Identify which cell holds the provided text, then report its [X, Y] central coordinate. 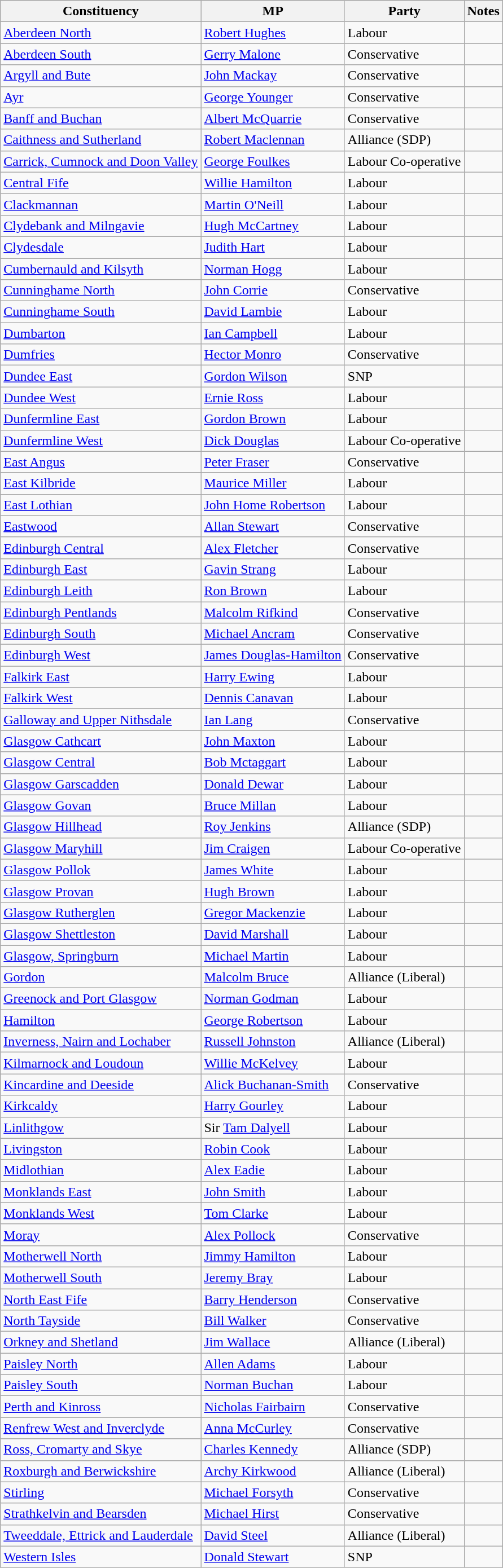
Bruce Millan [273, 805]
Livingston [100, 1149]
Jeremy Bray [273, 1278]
Hector Monro [273, 355]
Carrick, Cumnock and Doon Valley [100, 161]
Notes [483, 11]
Motherwell South [100, 1278]
Aberdeen North [100, 33]
Monklands East [100, 1192]
Barry Henderson [273, 1299]
East Angus [100, 462]
Falkirk East [100, 677]
Paisley North [100, 1364]
Michael Forsyth [273, 1492]
Jim Craigen [273, 848]
George Younger [273, 97]
Strathkelvin and Bearsden [100, 1514]
Glasgow Rutherglen [100, 913]
Nicholas Fairbairn [273, 1407]
Cunninghame North [100, 290]
Sir Tam Dalyell [273, 1127]
Malcolm Rifkind [273, 612]
Constituency [100, 11]
James White [273, 870]
MP [273, 11]
Willie McKelvey [273, 1063]
Glasgow Pollok [100, 870]
Edinburgh Pentlands [100, 612]
North Tayside [100, 1321]
Clydesdale [100, 247]
Inverness, Nairn and Lochaber [100, 1042]
Allen Adams [273, 1364]
Glasgow Cathcart [100, 741]
Edinburgh East [100, 569]
Dumbarton [100, 333]
Robin Cook [273, 1149]
Gregor Mackenzie [273, 913]
Alick Buchanan-Smith [273, 1085]
Perth and Kinross [100, 1407]
Donald Stewart [273, 1557]
Edinburgh West [100, 655]
Edinburgh Leith [100, 591]
Charles Kennedy [273, 1450]
Glasgow Hillhead [100, 827]
Archy Kirkwood [273, 1471]
Martin O'Neill [273, 204]
Tweeddale, Ettrick and Lauderdale [100, 1535]
Tom Clarke [273, 1213]
Russell Johnston [273, 1042]
Roxburgh and Berwickshire [100, 1471]
Cumbernauld and Kilsyth [100, 269]
Monklands West [100, 1213]
James Douglas-Hamilton [273, 655]
George Foulkes [273, 161]
Glasgow, Springburn [100, 956]
Dick Douglas [273, 441]
John Home Robertson [273, 505]
Edinburgh Central [100, 548]
Renfrew West and Inverclyde [100, 1428]
George Robertson [273, 1020]
Maurice Miller [273, 483]
Michael Hirst [273, 1514]
Hugh Brown [273, 891]
Clackmannan [100, 204]
Argyll and Bute [100, 76]
Albert McQuarrie [273, 118]
Party [404, 11]
Stirling [100, 1492]
Paisley South [100, 1385]
Alex Fletcher [273, 548]
Dundee West [100, 398]
Anna McCurley [273, 1428]
Kincardine and Deeside [100, 1085]
Linlithgow [100, 1127]
Allan Stewart [273, 526]
Midlothian [100, 1170]
Edinburgh South [100, 634]
Cunninghame South [100, 312]
Bob Mctaggart [273, 763]
Glasgow Govan [100, 805]
Jimmy Hamilton [273, 1256]
Robert Hughes [273, 33]
Ian Campbell [273, 333]
Gavin Strang [273, 569]
Ayr [100, 97]
Alex Pollock [273, 1235]
Central Fife [100, 183]
Dunfermline West [100, 441]
East Kilbride [100, 483]
Galloway and Upper Nithsdale [100, 720]
Ross, Cromarty and Skye [100, 1450]
Gerry Malone [273, 54]
Gordon Brown [273, 419]
Caithness and Sutherland [100, 140]
Glasgow Garscadden [100, 784]
John Mackay [273, 76]
Harry Gourley [273, 1106]
Clydebank and Milngavie [100, 226]
Kilmarnock and Loudoun [100, 1063]
Harry Ewing [273, 677]
Ian Lang [273, 720]
Robert Maclennan [273, 140]
Hugh McCartney [273, 226]
Moray [100, 1235]
Orkney and Shetland [100, 1342]
Willie Hamilton [273, 183]
Judith Hart [273, 247]
Glasgow Shettleston [100, 934]
Eastwood [100, 526]
Motherwell North [100, 1256]
John Maxton [273, 741]
Peter Fraser [273, 462]
Malcolm Bruce [273, 977]
John Corrie [273, 290]
Falkirk West [100, 698]
Gordon Wilson [273, 376]
East Lothian [100, 505]
Ron Brown [273, 591]
David Marshall [273, 934]
Dumfries [100, 355]
Glasgow Maryhill [100, 848]
Ernie Ross [273, 398]
John Smith [273, 1192]
Glasgow Provan [100, 891]
Donald Dewar [273, 784]
Glasgow Central [100, 763]
Norman Godman [273, 999]
Michael Ancram [273, 634]
Aberdeen South [100, 54]
Jim Wallace [273, 1342]
Western Isles [100, 1557]
Roy Jenkins [273, 827]
David Steel [273, 1535]
Greenock and Port Glasgow [100, 999]
Banff and Buchan [100, 118]
David Lambie [273, 312]
Norman Hogg [273, 269]
Michael Martin [273, 956]
Dunfermline East [100, 419]
Hamilton [100, 1020]
Dundee East [100, 376]
North East Fife [100, 1299]
Alex Eadie [273, 1170]
Kirkcaldy [100, 1106]
Dennis Canavan [273, 698]
Bill Walker [273, 1321]
Gordon [100, 977]
Norman Buchan [273, 1385]
